Determine the (X, Y) coordinate at the center of the cell enclosing the given text.  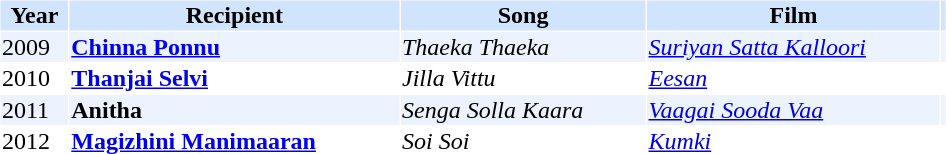
Recipient (234, 15)
Film (794, 15)
2011 (34, 110)
Eesan (794, 79)
Jilla Vittu (524, 79)
Thaeka Thaeka (524, 47)
Senga Solla Kaara (524, 110)
Song (524, 15)
Suriyan Satta Kalloori (794, 47)
2010 (34, 79)
Chinna Ponnu (234, 47)
Anitha (234, 110)
Year (34, 15)
Thanjai Selvi (234, 79)
Vaagai Sooda Vaa (794, 110)
2009 (34, 47)
